For the text-containing cell, return its midpoint in [x, y] coordinate format. 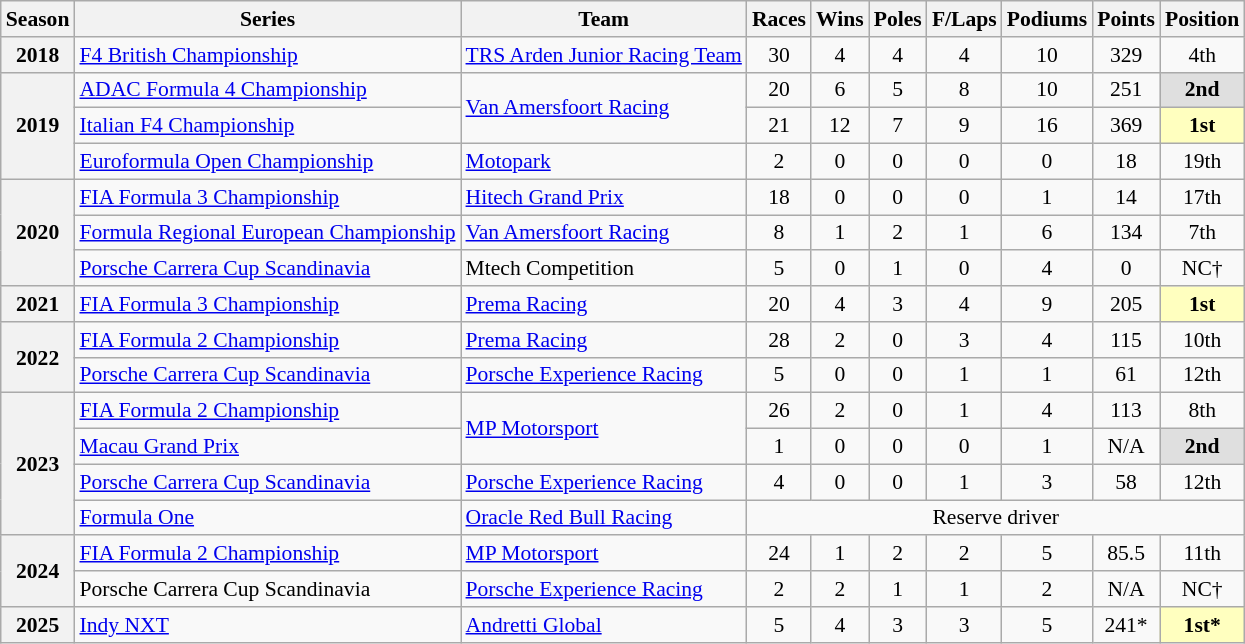
28 [779, 340]
251 [1126, 90]
58 [1126, 482]
329 [1126, 55]
Hitech Grand Prix [603, 197]
Italian F4 Championship [267, 126]
113 [1126, 411]
2018 [38, 55]
F/Laps [964, 19]
12 [840, 126]
16 [1048, 126]
Mtech Competition [603, 269]
Euroformula Open Championship [267, 162]
24 [779, 554]
7th [1202, 233]
Poles [898, 19]
30 [779, 55]
61 [1126, 375]
26 [779, 411]
Podiums [1048, 19]
Formula One [267, 518]
Points [1126, 19]
Oracle Red Bull Racing [603, 518]
Team [603, 19]
21 [779, 126]
Andretti Global [603, 625]
Reserve driver [996, 518]
Formula Regional European Championship [267, 233]
85.5 [1126, 554]
4th [1202, 55]
8th [1202, 411]
1st* [1202, 625]
2022 [38, 358]
Position [1202, 19]
2024 [38, 572]
17th [1202, 197]
2023 [38, 464]
241* [1126, 625]
134 [1126, 233]
Series [267, 19]
115 [1126, 340]
F4 British Championship [267, 55]
369 [1126, 126]
10th [1202, 340]
Macau Grand Prix [267, 447]
7 [898, 126]
2021 [38, 304]
2019 [38, 126]
Motopark [603, 162]
Races [779, 19]
2020 [38, 232]
Wins [840, 19]
19th [1202, 162]
2025 [38, 625]
ADAC Formula 4 Championship [267, 90]
Indy NXT [267, 625]
Season [38, 19]
TRS Arden Junior Racing Team [603, 55]
205 [1126, 304]
14 [1126, 197]
11th [1202, 554]
